From the cell containing the given text, extract its center point as [x, y] coordinate. 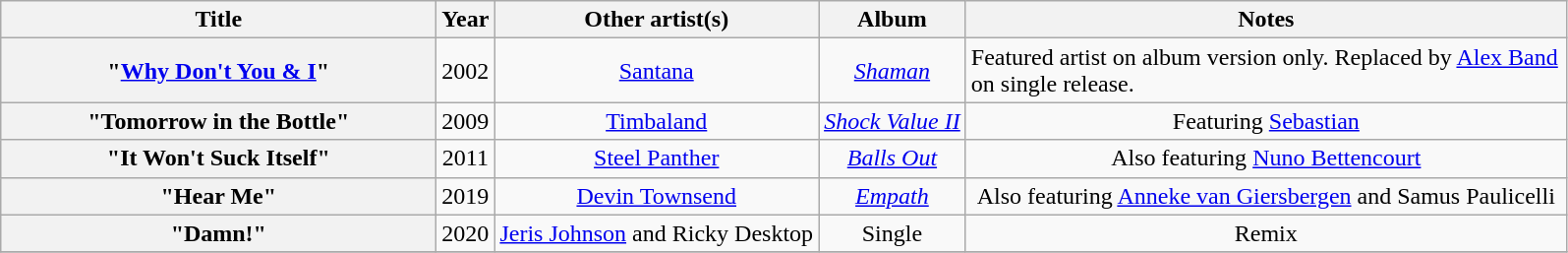
"Why Don't You & I" [218, 71]
Featured artist on album version only. Replaced by Alex Band on single release. [1266, 71]
"Damn!" [218, 233]
2020 [466, 233]
Other artist(s) [657, 20]
Santana [657, 71]
Remix [1266, 233]
Also featuring Anneke van Giersbergen and Samus Paulicelli [1266, 196]
Devin Townsend [657, 196]
"It Won't Suck Itself" [218, 158]
2019 [466, 196]
Album [893, 20]
"Hear Me" [218, 196]
Single [893, 233]
Featuring Sebastian [1266, 121]
Year [466, 20]
Also featuring Nuno Bettencourt [1266, 158]
Balls Out [893, 158]
Jeris Johnson and Ricky Desktop [657, 233]
Notes [1266, 20]
Shock Value II [893, 121]
2002 [466, 71]
Timbaland [657, 121]
Steel Panther [657, 158]
Empath [893, 196]
Shaman [893, 71]
2011 [466, 158]
Title [218, 20]
"Tomorrow in the Bottle" [218, 121]
2009 [466, 121]
